Return the [x, y] coordinate for the center point of the cell that contains the specified text.  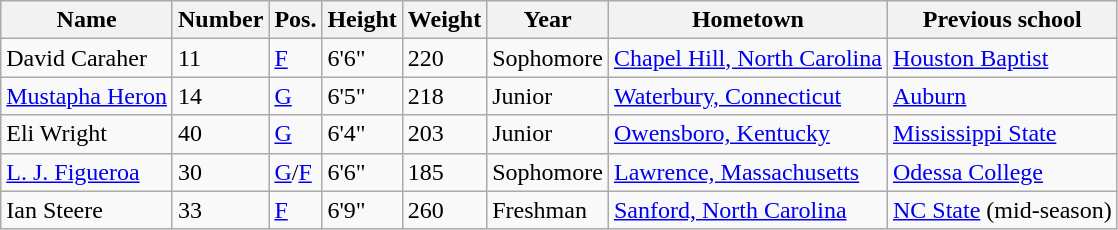
203 [444, 134]
6'5" [362, 96]
Name [87, 20]
G/F [296, 172]
185 [444, 172]
Freshman [548, 210]
Waterbury, Connecticut [748, 96]
Height [362, 20]
Chapel Hill, North Carolina [748, 58]
Auburn [1002, 96]
Weight [444, 20]
Hometown [748, 20]
Mustapha Heron [87, 96]
6'9" [362, 210]
220 [444, 58]
Number [220, 20]
30 [220, 172]
Sanford, North Carolina [748, 210]
Lawrence, Massachusetts [748, 172]
Eli Wright [87, 134]
David Caraher [87, 58]
Previous school [1002, 20]
Owensboro, Kentucky [748, 134]
Odessa College [1002, 172]
218 [444, 96]
L. J. Figueroa [87, 172]
Ian Steere [87, 210]
6'4" [362, 134]
260 [444, 210]
NC State (mid-season) [1002, 210]
Year [548, 20]
14 [220, 96]
33 [220, 210]
Houston Baptist [1002, 58]
Pos. [296, 20]
40 [220, 134]
Mississippi State [1002, 134]
11 [220, 58]
